Find where the given text appears and provide that cell's center as [x, y] coordinate. 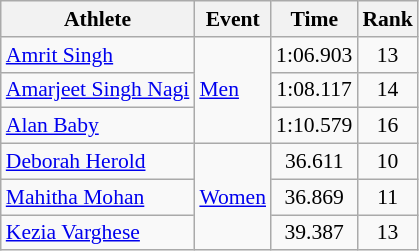
Time [314, 19]
Mahitha Mohan [98, 197]
Alan Baby [98, 126]
39.387 [314, 233]
1:10.579 [314, 126]
1:08.117 [314, 90]
16 [388, 126]
11 [388, 197]
Rank [388, 19]
Men [232, 90]
14 [388, 90]
Athlete [98, 19]
36.611 [314, 162]
1:06.903 [314, 55]
10 [388, 162]
Event [232, 19]
Deborah Herold [98, 162]
36.869 [314, 197]
Kezia Varghese [98, 233]
Amrit Singh [98, 55]
Amarjeet Singh Nagi [98, 90]
Women [232, 198]
